Find where the given text appears and provide that cell's center as (x, y) coordinate. 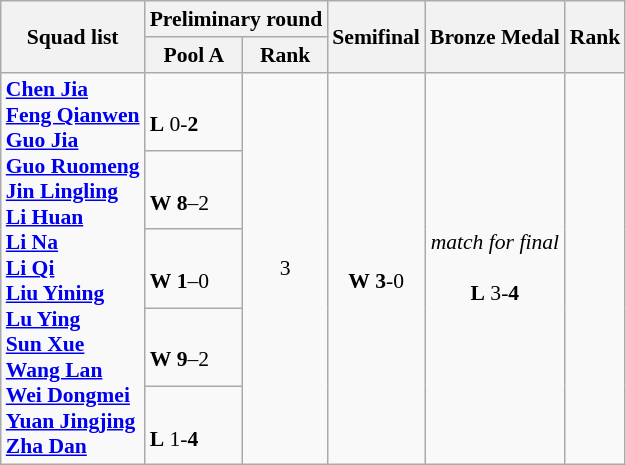
Preliminary round (236, 19)
match for finalL 3-4 (495, 268)
Bronze Medal (495, 36)
W 3-0 (376, 268)
Chen JiaFeng QianwenGuo JiaGuo RuomengJin LinglingLi HuanLi NaLi QiLiu YiningLu YingSun XueWang LanWei DongmeiYuan JingjingZha Dan (73, 268)
W 8–2 (194, 190)
Pool A (194, 55)
L 1-4 (194, 426)
W 1–0 (194, 268)
3 (285, 268)
W 9–2 (194, 348)
L 0-2 (194, 112)
Squad list (73, 36)
Semifinal (376, 36)
